Return the [X, Y] coordinate for the center point of the cell that contains the specified text.  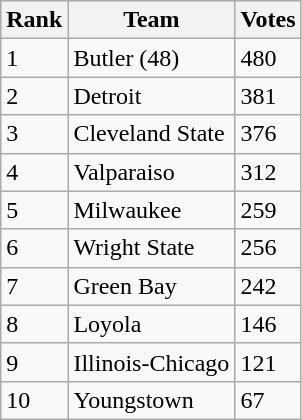
Detroit [152, 96]
Butler (48) [152, 58]
312 [268, 172]
381 [268, 96]
Wright State [152, 248]
67 [268, 400]
9 [34, 362]
Milwaukee [152, 210]
480 [268, 58]
4 [34, 172]
3 [34, 134]
8 [34, 324]
6 [34, 248]
146 [268, 324]
376 [268, 134]
Youngstown [152, 400]
256 [268, 248]
Team [152, 20]
1 [34, 58]
5 [34, 210]
7 [34, 286]
Loyola [152, 324]
10 [34, 400]
Valparaiso [152, 172]
Rank [34, 20]
242 [268, 286]
Illinois-Chicago [152, 362]
259 [268, 210]
Votes [268, 20]
121 [268, 362]
Green Bay [152, 286]
2 [34, 96]
Cleveland State [152, 134]
